Scan for the cell matching the given text and deliver its (x, y) coordinate at center. 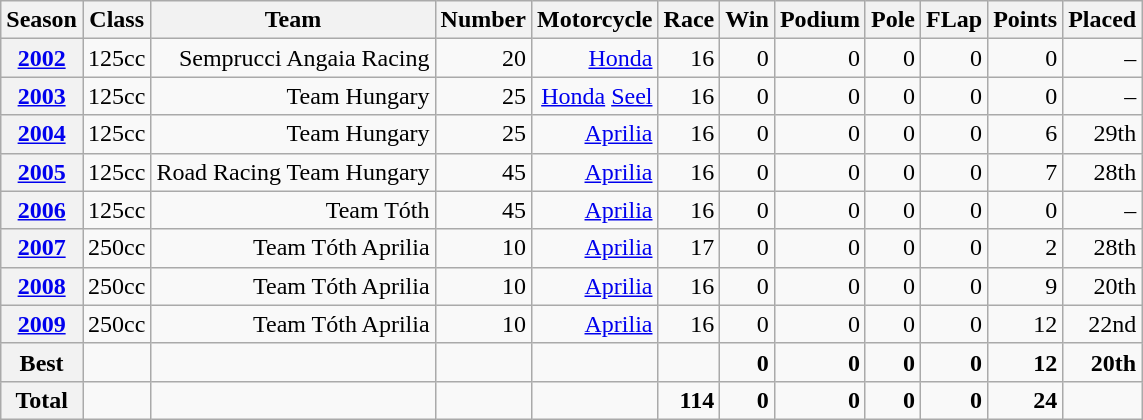
9 (1026, 286)
Road Racing Team Hungary (293, 172)
2006 (42, 210)
Pole (892, 20)
Total (42, 400)
Honda Seel (594, 96)
Team (293, 20)
7 (1026, 172)
Number (483, 20)
Season (42, 20)
Podium (820, 20)
Class (116, 20)
Race (689, 20)
2008 (42, 286)
Motorcycle (594, 20)
2004 (42, 134)
2002 (42, 58)
24 (1026, 400)
Points (1026, 20)
17 (689, 248)
2009 (42, 324)
2 (1026, 248)
Best (42, 362)
Honda (594, 58)
2007 (42, 248)
2005 (42, 172)
6 (1026, 134)
2003 (42, 96)
22nd (1102, 324)
Semprucci Angaia Racing (293, 58)
Team Tóth (293, 210)
114 (689, 400)
29th (1102, 134)
Win (748, 20)
Placed (1102, 20)
20 (483, 58)
FLap (954, 20)
